Find where the given text appears and provide that cell's center as (x, y) coordinate. 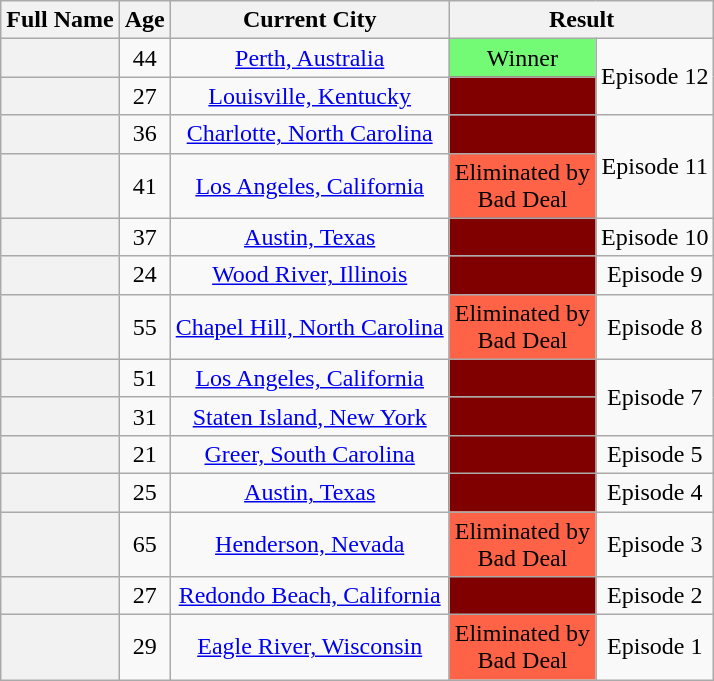
37 (144, 237)
Episode 7 (655, 397)
Winner (522, 58)
Episode 1 (655, 648)
Staten Island, New York (310, 416)
Episode 8 (655, 326)
Episode 9 (655, 275)
Full Name (60, 20)
Redondo Beach, California (310, 596)
Current City (310, 20)
Episode 10 (655, 237)
25 (144, 492)
Episode 5 (655, 454)
29 (144, 648)
36 (144, 134)
Perth, Australia (310, 58)
Age (144, 20)
Chapel Hill, North Carolina (310, 326)
44 (144, 58)
Charlotte, North Carolina (310, 134)
Episode 12 (655, 77)
Episode 11 (655, 166)
21 (144, 454)
Episode 2 (655, 596)
Louisville, Kentucky (310, 96)
31 (144, 416)
Episode 4 (655, 492)
55 (144, 326)
Result (582, 20)
51 (144, 378)
Episode 3 (655, 544)
24 (144, 275)
65 (144, 544)
Henderson, Nevada (310, 544)
Wood River, Illinois (310, 275)
Greer, South Carolina (310, 454)
Eagle River, Wisconsin (310, 648)
41 (144, 186)
